Detect which cell encompasses the target text, then output its (x, y) center coordinate. 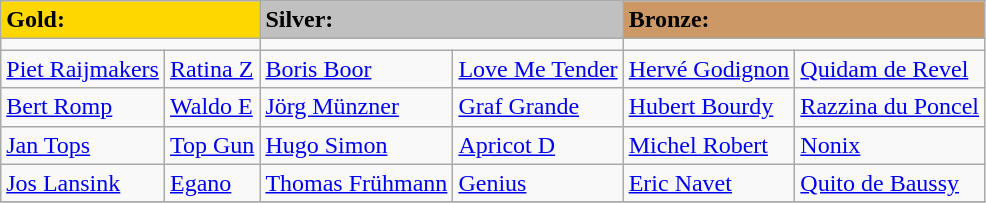
Boris Boor (356, 69)
Hervé Godignon (709, 69)
Silver: (442, 20)
Razzina du Poncel (890, 107)
Quidam de Revel (890, 69)
Bronze: (804, 20)
Hubert Bourdy (709, 107)
Eric Navet (709, 183)
Graf Grande (538, 107)
Waldo E (212, 107)
Thomas Frühmann (356, 183)
Love Me Tender (538, 69)
Jörg Münzner (356, 107)
Genius (538, 183)
Egano (212, 183)
Apricot D (538, 145)
Piet Raijmakers (83, 69)
Top Gun (212, 145)
Quito de Baussy (890, 183)
Hugo Simon (356, 145)
Nonix (890, 145)
Jos Lansink (83, 183)
Jan Tops (83, 145)
Michel Robert (709, 145)
Bert Romp (83, 107)
Ratina Z (212, 69)
Gold: (130, 20)
